Find where the given text appears and provide that cell's center as (x, y) coordinate. 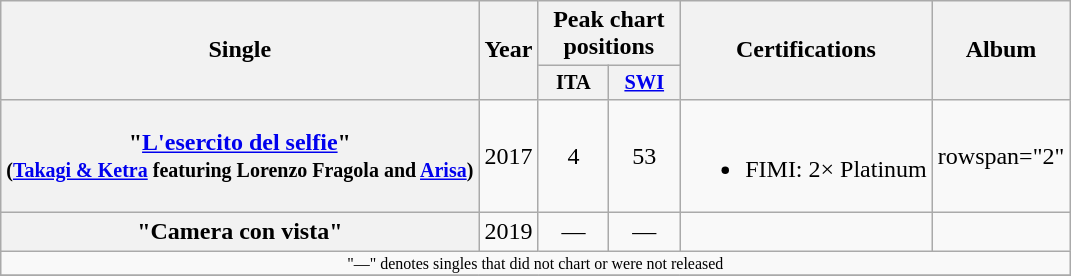
"L'esercito del selfie"(Takagi & Ketra featuring Lorenzo Fragola and Arisa) (240, 156)
"—" denotes singles that did not chart or were not released (536, 263)
rowspan="2" (1001, 156)
2017 (508, 156)
2019 (508, 232)
Peak chart positions (609, 34)
53 (644, 156)
FIMI: 2× Platinum (806, 156)
4 (574, 156)
ITA (574, 83)
SWI (644, 83)
Certifications (806, 50)
Album (1001, 50)
Year (508, 50)
"Camera con vista" (240, 232)
Single (240, 50)
